Capture the cell that displays the provided text and extract its (X, Y) central coordinate. 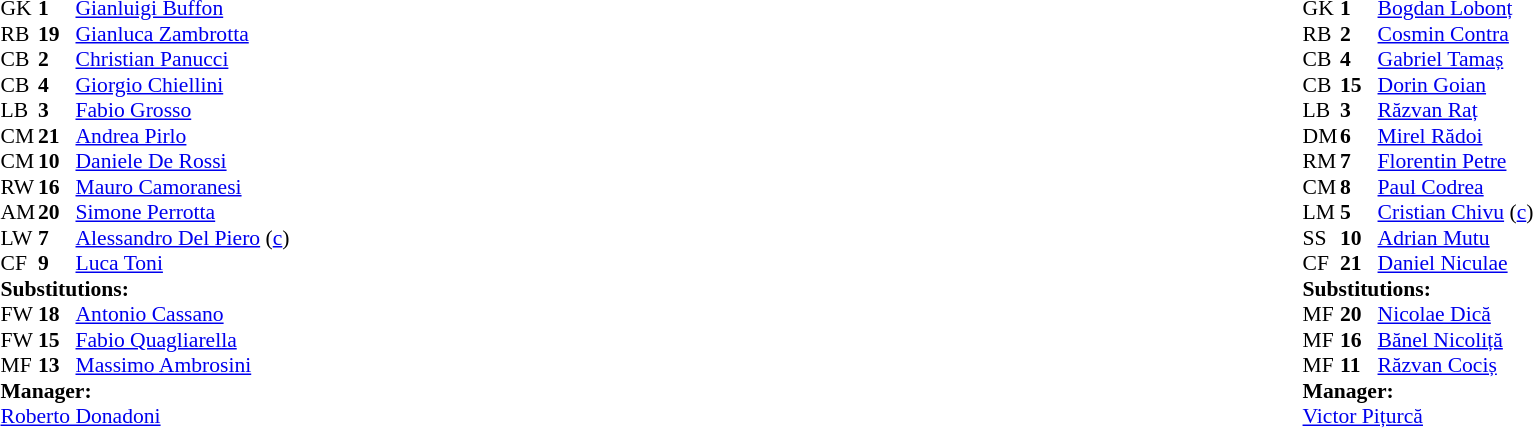
8 (1359, 187)
Massimo Ambrosini (183, 365)
LM (1322, 213)
SS (1322, 238)
RM (1322, 161)
DM (1322, 136)
13 (57, 365)
Alessandro Del Piero (c) (183, 238)
Luca Toni (183, 263)
LW (19, 238)
Antonio Cassano (183, 315)
Christian Panucci (183, 59)
Gianluca Zambrotta (183, 34)
Fabio Grosso (183, 111)
18 (57, 315)
Manager: (144, 391)
Daniele De Rossi (183, 161)
11 (1359, 365)
RW (19, 187)
6 (1359, 136)
Giorgio Chiellini (183, 85)
19 (57, 34)
9 (57, 263)
Simone Perrotta (183, 213)
Substitutions: (144, 289)
Fabio Quagliarella (183, 340)
Mauro Camoranesi (183, 187)
5 (1359, 213)
AM (19, 213)
Andrea Pirlo (183, 136)
